Extract the [x, y] coordinate from the center of the cell holding the provided text.  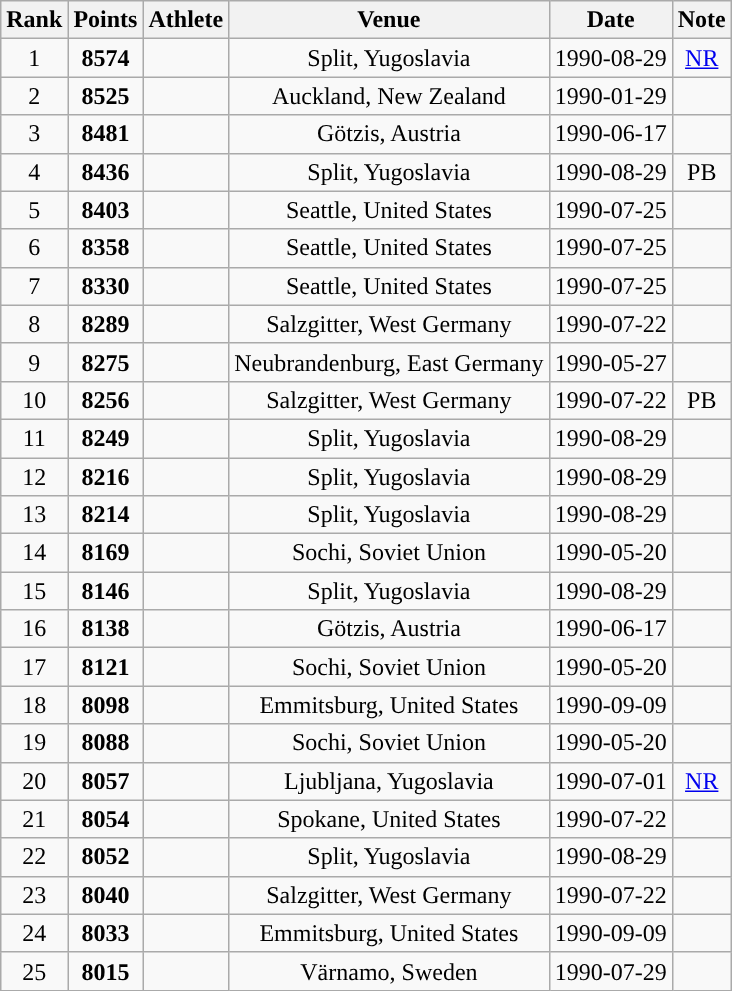
8121 [106, 667]
9 [34, 362]
25 [34, 971]
1990-05-27 [610, 362]
7 [34, 286]
8481 [106, 134]
Venue [390, 20]
3 [34, 134]
16 [34, 629]
Neubrandenburg, East Germany [390, 362]
1 [34, 58]
22 [34, 857]
8256 [106, 400]
8146 [106, 591]
20 [34, 781]
13 [34, 515]
8289 [106, 324]
6 [34, 248]
8138 [106, 629]
8330 [106, 286]
8358 [106, 248]
8033 [106, 933]
8249 [106, 438]
24 [34, 933]
8015 [106, 971]
Ljubljana, Yugoslavia [390, 781]
8169 [106, 553]
5 [34, 210]
8098 [106, 705]
8525 [106, 96]
12 [34, 477]
8057 [106, 781]
8052 [106, 857]
1990-01-29 [610, 96]
8040 [106, 895]
Date [610, 20]
8403 [106, 210]
8574 [106, 58]
Värnamo, Sweden [390, 971]
21 [34, 819]
23 [34, 895]
8214 [106, 515]
18 [34, 705]
11 [34, 438]
Spokane, United States [390, 819]
10 [34, 400]
8216 [106, 477]
14 [34, 553]
Note [702, 20]
15 [34, 591]
8054 [106, 819]
8436 [106, 172]
Athlete [186, 20]
Rank [34, 20]
1990-07-29 [610, 971]
2 [34, 96]
17 [34, 667]
1990-07-01 [610, 781]
Points [106, 20]
8 [34, 324]
19 [34, 743]
8275 [106, 362]
Auckland, New Zealand [390, 96]
8088 [106, 743]
4 [34, 172]
